Locate the cell with the specified text and output its (x, y) center coordinate. 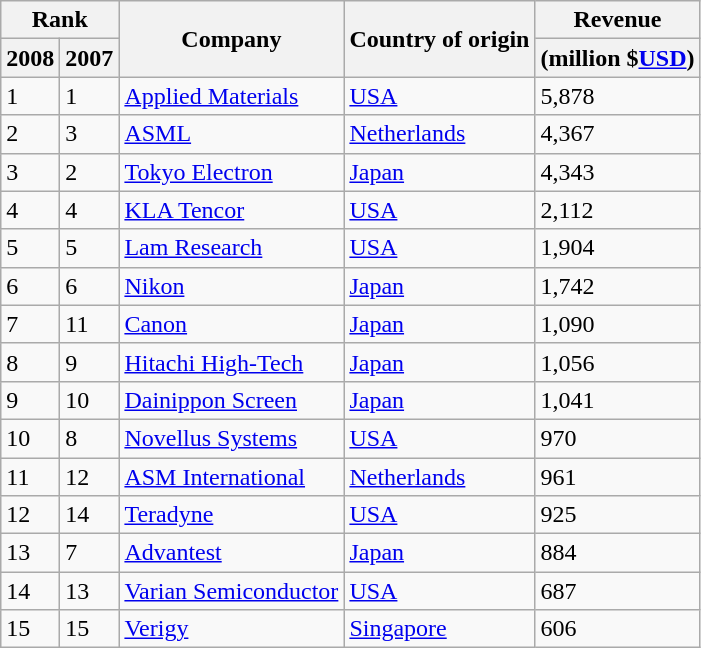
4,343 (618, 172)
Tokyo Electron (232, 172)
Canon (232, 324)
961 (618, 477)
Applied Materials (232, 96)
606 (618, 629)
Lam Research (232, 248)
2,112 (618, 210)
Verigy (232, 629)
Rank (60, 20)
1,041 (618, 400)
Novellus Systems (232, 438)
687 (618, 591)
2008 (30, 58)
(million $USD) (618, 58)
Advantest (232, 553)
1,904 (618, 248)
970 (618, 438)
1,090 (618, 324)
1,056 (618, 362)
4,367 (618, 134)
884 (618, 553)
Teradyne (232, 515)
ASM International (232, 477)
1,742 (618, 286)
925 (618, 515)
Dainippon Screen (232, 400)
Revenue (618, 20)
Varian Semiconductor (232, 591)
Singapore (440, 629)
Hitachi High-Tech (232, 362)
Nikon (232, 286)
ASML (232, 134)
2007 (90, 58)
Company (232, 39)
Country of origin (440, 39)
KLA Tencor (232, 210)
5,878 (618, 96)
